Return (x, y) of the center of cell containing provided text 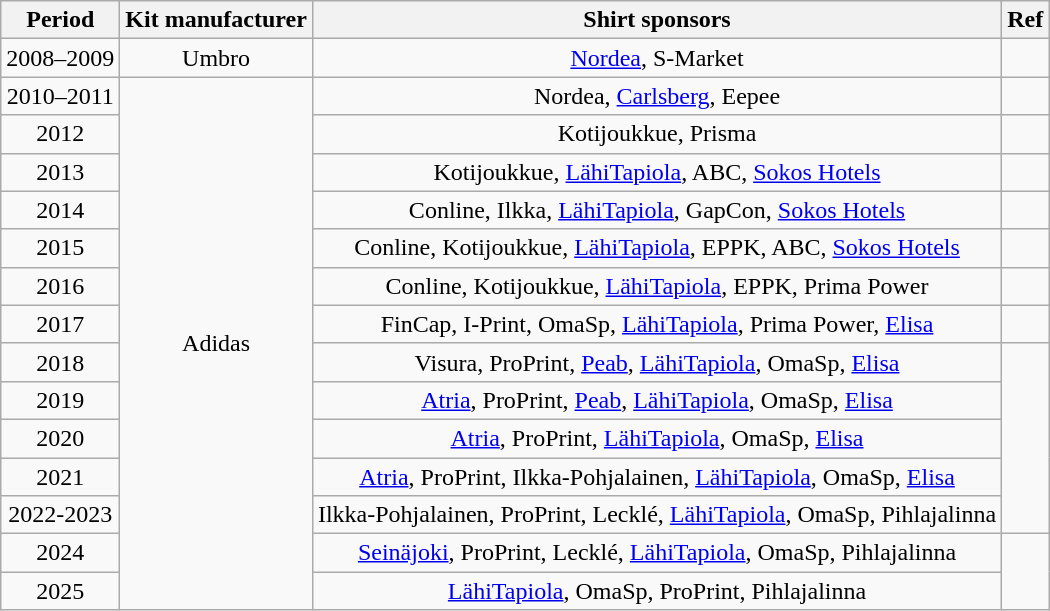
2016 (60, 286)
Umbro (216, 58)
Ilkka-Pohjalainen, ProPrint, Lecklé, LähiTapiola, OmaSp, Pihlajalinna (656, 515)
2010–2011 (60, 96)
2022-2023 (60, 515)
2024 (60, 553)
2019 (60, 400)
2020 (60, 438)
2014 (60, 210)
Ref (1026, 20)
2021 (60, 477)
Atria, ProPrint, LähiTapiola, OmaSp, Elisa (656, 438)
2008–2009 (60, 58)
FinCap, I-Print, OmaSp, LähiTapiola, Prima Power, Elisa (656, 324)
Shirt sponsors (656, 20)
Conline, Kotijoukkue, LähiTapiola, EPPK, Prima Power (656, 286)
Kotijoukkue, LähiTapiola, ABC, Sokos Hotels (656, 172)
Nordea, Carlsberg, Eepee (656, 96)
2015 (60, 248)
2012 (60, 134)
Atria, ProPrint, Peab, LähiTapiola, OmaSp, Elisa (656, 400)
LähiTapiola, OmaSp, ProPrint, Pihlajalinna (656, 591)
Seinäjoki, ProPrint, Lecklé, LähiTapiola, OmaSp, Pihlajalinna (656, 553)
Period (60, 20)
2013 (60, 172)
Nordea, S-Market (656, 58)
Visura, ProPrint, Peab, LähiTapiola, OmaSp, Elisa (656, 362)
Atria, ProPrint, Ilkka-Pohjalainen, LähiTapiola, OmaSp, Elisa (656, 477)
Kotijoukkue, Prisma (656, 134)
2025 (60, 591)
Kit manufacturer (216, 20)
2017 (60, 324)
2018 (60, 362)
Adidas (216, 344)
Conline, Ilkka, LähiTapiola, GapCon, Sokos Hotels (656, 210)
Conline, Kotijoukkue, LähiTapiola, EPPK, ABC, Sokos Hotels (656, 248)
